From the cell containing the given text, extract its center point as (X, Y) coordinate. 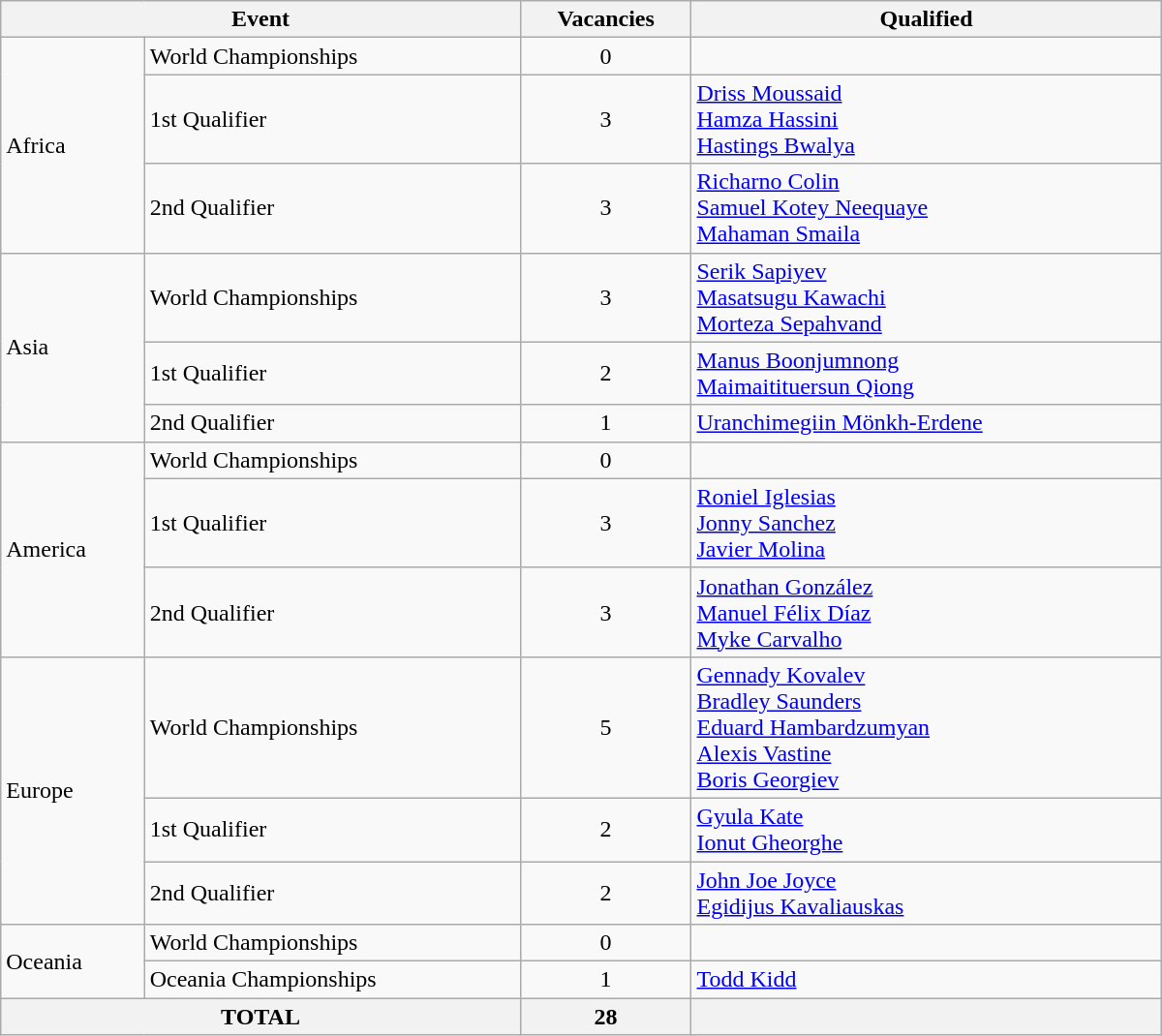
28 (606, 1017)
TOTAL (261, 1017)
Roniel Iglesias Jonny Sanchez Javier Molina (926, 523)
Jonathan González Manuel Félix Díaz Myke Carvalho (926, 612)
Africa (73, 145)
America (73, 549)
Oceania Championships (332, 980)
Event (261, 19)
5 (606, 727)
Driss Moussaid Hamza Hassini Hastings Bwalya (926, 119)
Richarno Colin Samuel Kotey Neequaye Mahaman Smaila (926, 208)
Todd Kidd (926, 980)
Serik Sapiyev Masatsugu Kawachi Morteza Sepahvand (926, 297)
Gennady Kovalev Bradley Saunders Eduard Hambardzumyan Alexis Vastine Boris Georgiev (926, 727)
Gyula Kate Ionut Gheorghe (926, 829)
Europe (73, 790)
Uranchimegiin Mönkh-Erdene (926, 423)
Asia (73, 347)
Vacancies (606, 19)
Oceania (73, 961)
Qualified (926, 19)
Manus Boonjumnong Maimaitituersun Qiong (926, 374)
John Joe Joyce Egidijus Kavaliauskas (926, 893)
